Return [X, Y] of the center of cell containing provided text 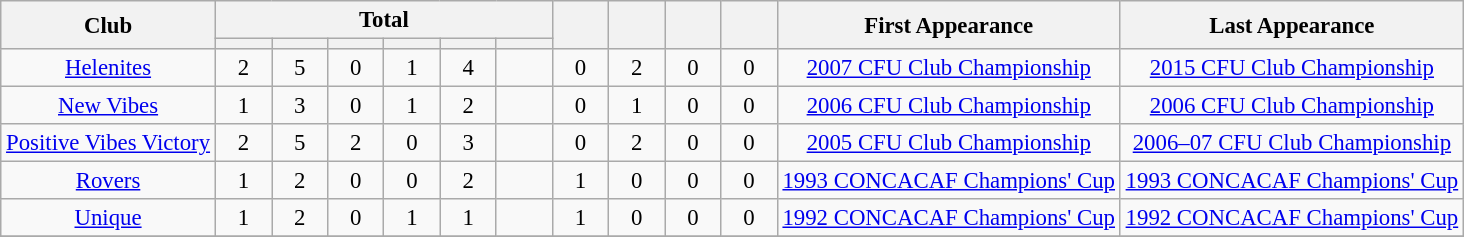
Club [108, 25]
2005 CFU Club Championship [948, 143]
Rovers [108, 181]
2015 CFU Club Championship [1292, 68]
4 [468, 68]
Positive Vibes Victory [108, 143]
New Vibes [108, 106]
First Appearance [948, 25]
2007 CFU Club Championship [948, 68]
Total [384, 20]
Helenites [108, 68]
Last Appearance [1292, 25]
2006–07 CFU Club Championship [1292, 143]
